For the text-containing cell, return its midpoint in [X, Y] coordinate format. 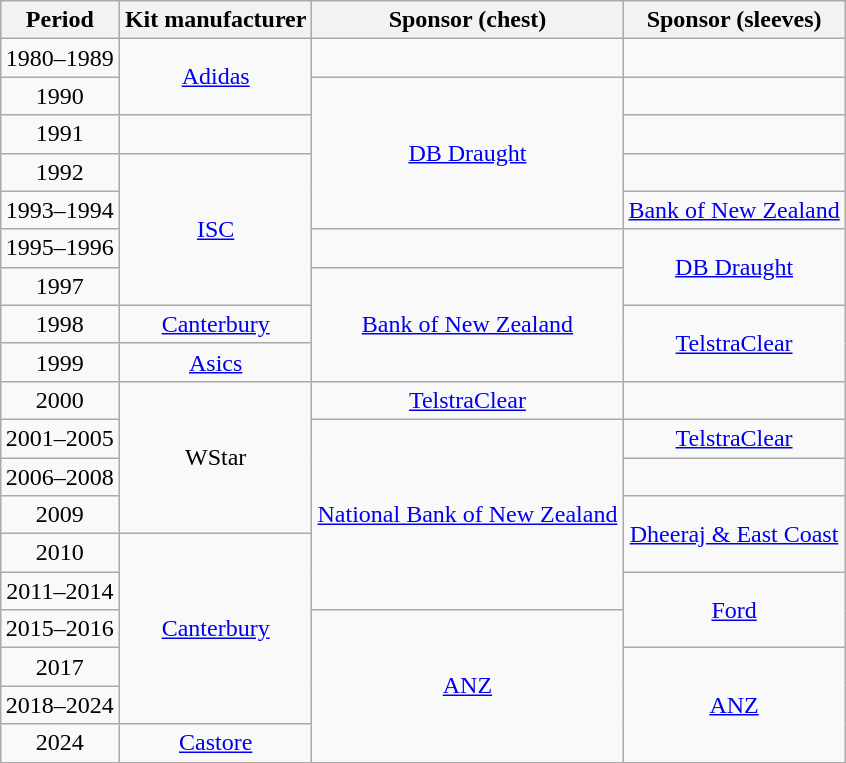
Castore [216, 743]
2010 [60, 553]
2009 [60, 515]
1997 [60, 286]
2017 [60, 667]
1990 [60, 96]
Asics [216, 362]
1998 [60, 324]
1992 [60, 172]
1980–1989 [60, 58]
1999 [60, 362]
2006–2008 [60, 477]
2024 [60, 743]
Sponsor (chest) [468, 20]
Kit manufacturer [216, 20]
2015–2016 [60, 629]
Adidas [216, 77]
2001–2005 [60, 438]
Sponsor (sleeves) [734, 20]
Ford [734, 610]
ISC [216, 229]
National Bank of New Zealand [468, 514]
2000 [60, 400]
Period [60, 20]
WStar [216, 457]
1993–1994 [60, 210]
2011–2014 [60, 591]
1991 [60, 134]
Dheeraj & East Coast [734, 534]
1995–1996 [60, 248]
2018–2024 [60, 705]
